Locate the cell with the specified text and output its [x, y] center coordinate. 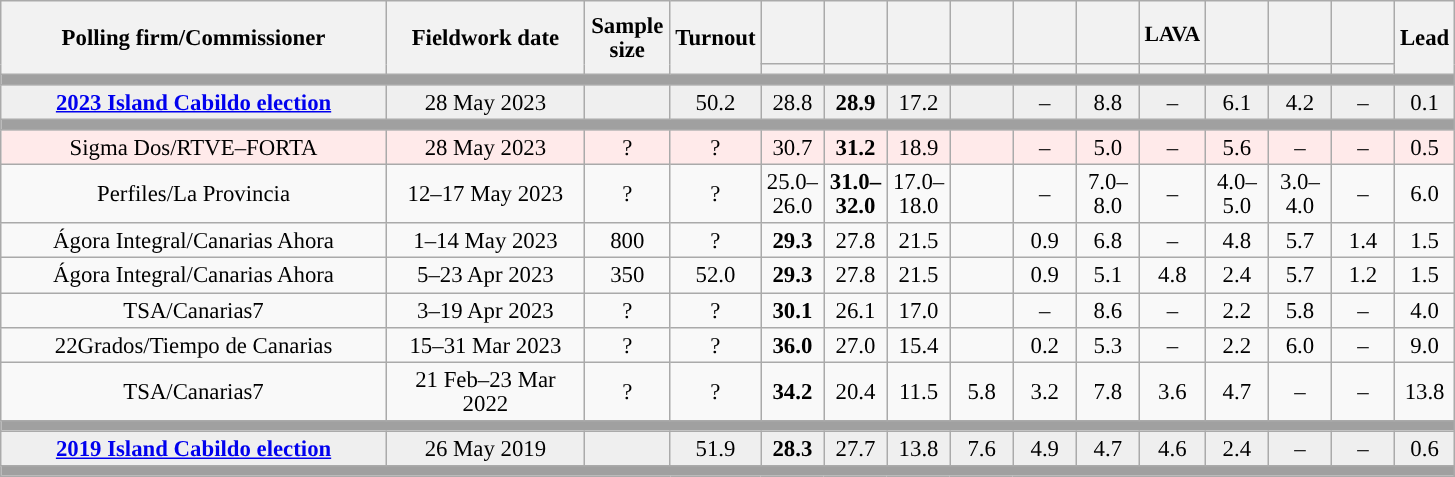
6.8 [1108, 242]
5.0 [1108, 148]
25.0–26.0 [792, 194]
1–14 May 2023 [485, 242]
Sample size [627, 38]
31.0–32.0 [856, 194]
51.9 [716, 448]
4.9 [1044, 448]
1.4 [1362, 242]
9.0 [1425, 344]
26 May 2019 [485, 448]
Turnout [716, 38]
15–31 Mar 2023 [485, 344]
27.0 [856, 344]
0.5 [1425, 148]
3.2 [1044, 392]
LAVA [1172, 32]
6.1 [1236, 102]
5.1 [1108, 276]
30.7 [792, 148]
4.0 [1425, 310]
4.6 [1172, 448]
17.2 [918, 102]
30.1 [792, 310]
5–23 Apr 2023 [485, 276]
800 [627, 242]
7.0–8.0 [1108, 194]
8.8 [1108, 102]
5.6 [1236, 148]
5.3 [1108, 344]
350 [627, 276]
17.0–18.0 [918, 194]
26.1 [856, 310]
Polling firm/Commissioner [194, 38]
20.4 [856, 392]
52.0 [716, 276]
Sigma Dos/RTVE–FORTA [194, 148]
22Grados/Tiempo de Canarias [194, 344]
28.8 [792, 102]
28.3 [792, 448]
0.1 [1425, 102]
2023 Island Cabildo election [194, 102]
31.2 [856, 148]
34.2 [792, 392]
17.0 [918, 310]
36.0 [792, 344]
0.2 [1044, 344]
7.8 [1108, 392]
Lead [1425, 38]
3.6 [1172, 392]
11.5 [918, 392]
4.2 [1300, 102]
1.2 [1362, 276]
7.6 [982, 448]
4.0–5.0 [1236, 194]
3–19 Apr 2023 [485, 310]
28.9 [856, 102]
Perfiles/La Provincia [194, 194]
3.0–4.0 [1300, 194]
0.6 [1425, 448]
12–17 May 2023 [485, 194]
15.4 [918, 344]
Fieldwork date [485, 38]
21 Feb–23 Mar 2022 [485, 392]
2019 Island Cabildo election [194, 448]
50.2 [716, 102]
8.6 [1108, 310]
27.7 [856, 448]
18.9 [918, 148]
